Return (x, y) of the center of cell containing provided text 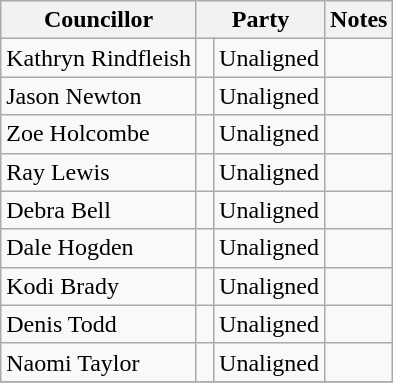
Party (260, 20)
Denis Todd (99, 324)
Notes (359, 20)
Kodi Brady (99, 286)
Zoe Holcombe (99, 134)
Debra Bell (99, 210)
Naomi Taylor (99, 362)
Councillor (99, 20)
Dale Hogden (99, 248)
Kathryn Rindfleish (99, 58)
Jason Newton (99, 96)
Ray Lewis (99, 172)
